From the cell containing the given text, extract its center point as (X, Y) coordinate. 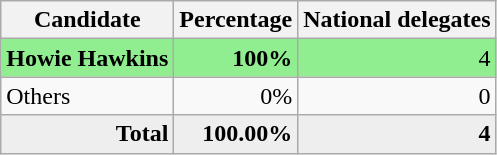
100% (236, 58)
Candidate (88, 20)
0% (236, 96)
100.00% (236, 134)
Others (88, 96)
0 (397, 96)
National delegates (397, 20)
Total (88, 134)
Howie Hawkins (88, 58)
Percentage (236, 20)
